Detect which cell encompasses the target text, then output its (X, Y) center coordinate. 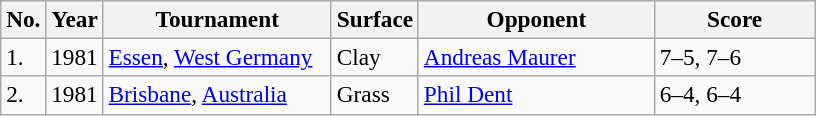
Clay (374, 57)
Brisbane, Australia (217, 95)
Grass (374, 95)
Tournament (217, 19)
Essen, West Germany (217, 57)
6–4, 6–4 (734, 95)
Surface (374, 19)
Score (734, 19)
Year (74, 19)
7–5, 7–6 (734, 57)
1. (24, 57)
Opponent (536, 19)
Phil Dent (536, 95)
2. (24, 95)
Andreas Maurer (536, 57)
No. (24, 19)
